Extract the (X, Y) coordinate from the center of the cell holding the provided text.  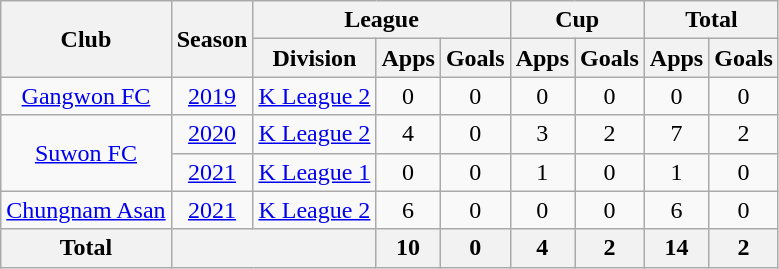
Club (86, 39)
Season (212, 39)
3 (542, 134)
Division (314, 58)
K League 1 (314, 172)
League (382, 20)
Gangwon FC (86, 96)
7 (676, 134)
10 (408, 248)
2020 (212, 134)
Chungnam Asan (86, 210)
14 (676, 248)
Suwon FC (86, 153)
2019 (212, 96)
Cup (577, 20)
